Extract the [X, Y] coordinate from the center of the cell holding the provided text.  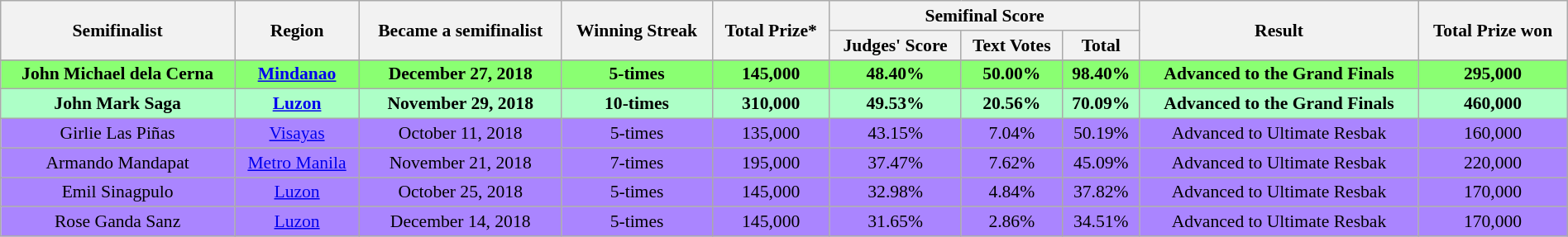
Text Votes [1011, 45]
32.98% [895, 192]
310,000 [771, 104]
Mindanao [298, 74]
43.15% [895, 134]
2.86% [1011, 222]
December 27, 2018 [461, 74]
John Michael dela Cerna [117, 74]
7-times [637, 163]
Total Prize won [1493, 30]
Became a semifinalist [461, 30]
49.53% [895, 104]
Total [1101, 45]
October 11, 2018 [461, 134]
Semifinalist [117, 30]
Rose Ganda Sanz [117, 222]
7.04% [1011, 134]
160,000 [1493, 134]
460,000 [1493, 104]
220,000 [1493, 163]
10-times [637, 104]
December 14, 2018 [461, 222]
98.40% [1101, 74]
October 25, 2018 [461, 192]
Region [298, 30]
37.82% [1101, 192]
November 21, 2018 [461, 163]
31.65% [895, 222]
135,000 [771, 134]
Semifinal Score [984, 16]
Result [1279, 30]
Metro Manila [298, 163]
Armando Mandapat [117, 163]
Emil Sinagpulo [117, 192]
70.09% [1101, 104]
195,000 [771, 163]
50.19% [1101, 134]
50.00% [1011, 74]
48.40% [895, 74]
34.51% [1101, 222]
Total Prize* [771, 30]
20.56% [1011, 104]
295,000 [1493, 74]
Judges' Score [895, 45]
45.09% [1101, 163]
Girlie Las Piñas [117, 134]
Visayas [298, 134]
November 29, 2018 [461, 104]
37.47% [895, 163]
7.62% [1011, 163]
John Mark Saga [117, 104]
4.84% [1011, 192]
Winning Streak [637, 30]
